For the text-containing cell, return its midpoint in (x, y) coordinate format. 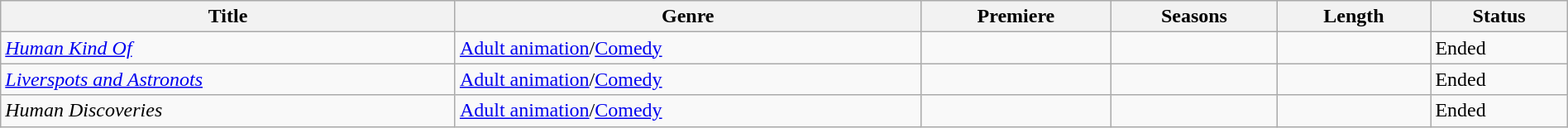
Liverspots and Astronots (228, 79)
Length (1354, 17)
Premiere (1016, 17)
Seasons (1194, 17)
Human Kind Of (228, 48)
Genre (688, 17)
Status (1499, 17)
Human Discoveries (228, 111)
Title (228, 17)
